Output the (x, y) coordinate of the center of the cell containing the given text.  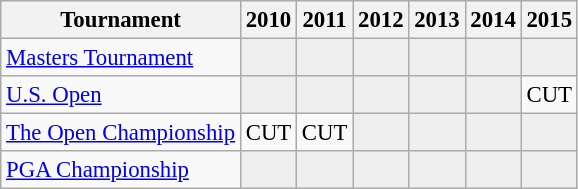
2011 (325, 20)
2012 (381, 20)
2014 (493, 20)
The Open Championship (121, 133)
Masters Tournament (121, 58)
2013 (437, 20)
2015 (549, 20)
U.S. Open (121, 95)
PGA Championship (121, 170)
2010 (268, 20)
Tournament (121, 20)
